Determine the [x, y] coordinate at the center of the cell enclosing the given text.  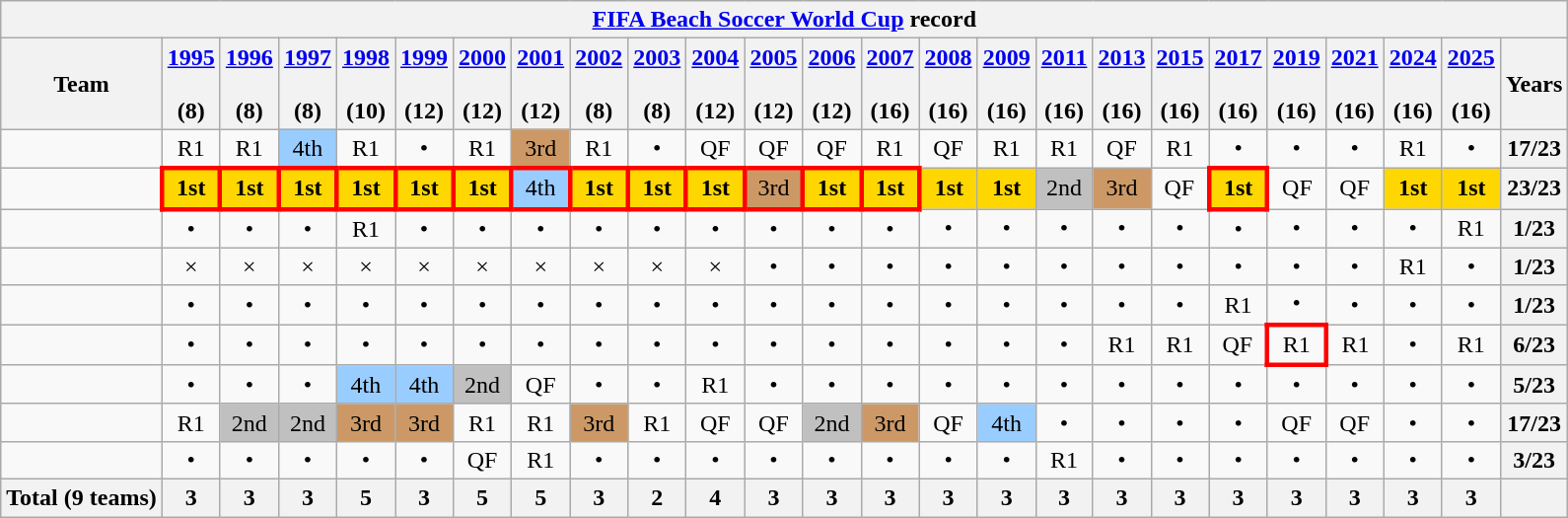
1996 (8) [249, 84]
2002 (8) [600, 84]
Team [82, 84]
2000 (12) [483, 84]
1999 (12) [424, 84]
2001 (12) [540, 84]
2021 (16) [1355, 84]
Total (9 teams) [82, 497]
2017 (16) [1239, 84]
2007 (16) [890, 84]
23/23 [1533, 187]
2 [657, 497]
4 [716, 497]
2004 (12) [716, 84]
2008 (16) [949, 84]
1997 (8) [308, 84]
2003 (8) [657, 84]
2025 (16) [1471, 84]
2011 (16) [1064, 84]
FIFA Beach Soccer World Cup record [785, 20]
3/23 [1533, 460]
Years [1533, 84]
2009 (16) [1006, 84]
2019 (16) [1296, 84]
5/23 [1533, 385]
2024 (16) [1412, 84]
2013 (16) [1122, 84]
1998 (10) [365, 84]
6/23 [1533, 345]
2005 (12) [773, 84]
2006 (12) [832, 84]
2015 (16) [1179, 84]
1995 (8) [191, 84]
